Pinpoint the cell where the given text exists, returning its [X, Y] midpoint coordinate. 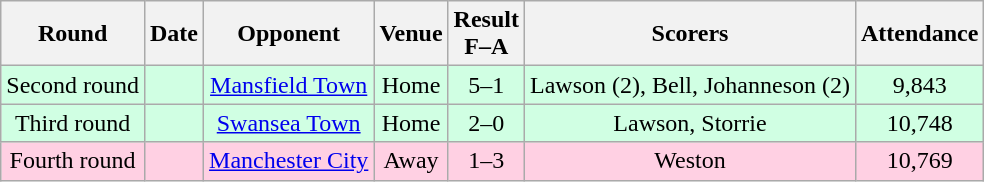
5–1 [486, 85]
Mansfield Town [289, 85]
Lawson, Storrie [690, 123]
Manchester City [289, 161]
Round [73, 34]
2–0 [486, 123]
Weston [690, 161]
Second round [73, 85]
Venue [411, 34]
9,843 [919, 85]
Date [174, 34]
1–3 [486, 161]
Third round [73, 123]
Swansea Town [289, 123]
10,769 [919, 161]
10,748 [919, 123]
Fourth round [73, 161]
ResultF–A [486, 34]
Attendance [919, 34]
Opponent [289, 34]
Away [411, 161]
Lawson (2), Bell, Johanneson (2) [690, 85]
Scorers [690, 34]
